Find where the given text appears and provide that cell's center as [X, Y] coordinate. 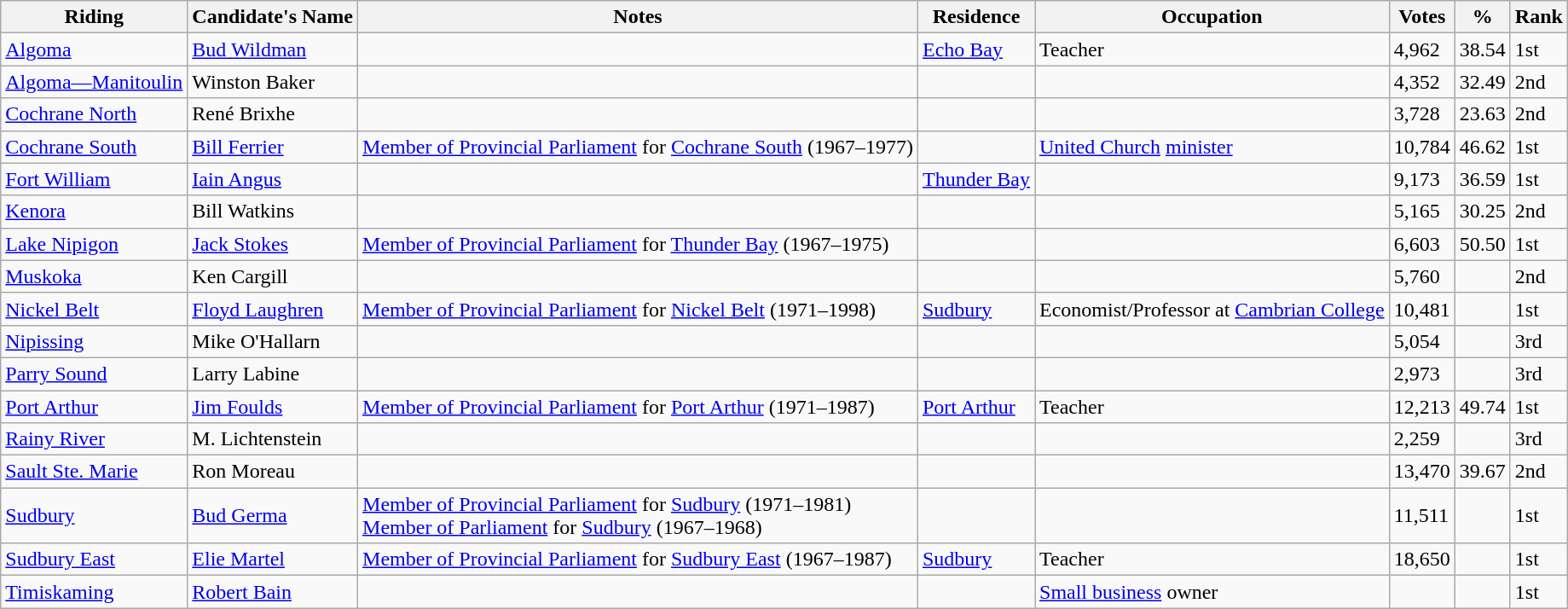
Member of Provincial Parliament for Sudbury East (1967–1987) [638, 560]
Sudbury East [94, 560]
Thunder Bay [975, 179]
Economist/Professor at Cambrian College [1212, 309]
32.49 [1482, 82]
Elie Martel [273, 560]
Member of Provincial Parliament for Thunder Bay (1967–1975) [638, 244]
Algoma—Manitoulin [94, 82]
2,259 [1422, 439]
4,962 [1422, 49]
René Brixhe [273, 114]
13,470 [1422, 472]
Timiskaming [94, 592]
M. Lichtenstein [273, 439]
Small business owner [1212, 592]
5,054 [1422, 341]
Bill Watkins [273, 212]
Lake Nipigon [94, 244]
18,650 [1422, 560]
Ron Moreau [273, 472]
Member of Provincial Parliament for Nickel Belt (1971–1998) [638, 309]
Echo Bay [975, 49]
Nickel Belt [94, 309]
Member of Provincial Parliament for Port Arthur (1971–1987) [638, 407]
Member of Provincial Parliament for Sudbury (1971–1981) Member of Parliament for Sudbury (1967–1968) [638, 515]
39.67 [1482, 472]
3,728 [1422, 114]
Robert Bain [273, 592]
Rank [1538, 17]
Cochrane North [94, 114]
Mike O'Hallarn [273, 341]
2,973 [1422, 374]
Kenora [94, 212]
30.25 [1482, 212]
Floyd Laughren [273, 309]
Ken Cargill [273, 276]
38.54 [1482, 49]
6,603 [1422, 244]
Jim Foulds [273, 407]
49.74 [1482, 407]
Muskoka [94, 276]
Algoma [94, 49]
Rainy River [94, 439]
Occupation [1212, 17]
Fort William [94, 179]
11,511 [1422, 515]
Cochrane South [94, 147]
Iain Angus [273, 179]
Nipissing [94, 341]
36.59 [1482, 179]
10,784 [1422, 147]
Residence [975, 17]
23.63 [1482, 114]
Riding [94, 17]
10,481 [1422, 309]
9,173 [1422, 179]
Bill Ferrier [273, 147]
Jack Stokes [273, 244]
Member of Provincial Parliament for Cochrane South (1967–1977) [638, 147]
12,213 [1422, 407]
Larry Labine [273, 374]
United Church minister [1212, 147]
5,760 [1422, 276]
% [1482, 17]
50.50 [1482, 244]
5,165 [1422, 212]
Parry Sound [94, 374]
Bud Germa [273, 515]
Sault Ste. Marie [94, 472]
4,352 [1422, 82]
Winston Baker [273, 82]
Bud Wildman [273, 49]
46.62 [1482, 147]
Candidate's Name [273, 17]
Votes [1422, 17]
Notes [638, 17]
